Search for the cell housing the specified text and yield its [x, y] center coordinate. 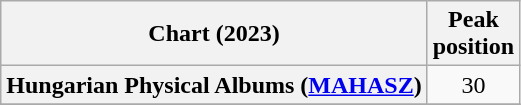
Hungarian Physical Albums (MAHASZ) [214, 85]
30 [473, 85]
Chart (2023) [214, 34]
Peakposition [473, 34]
